Locate the cell with the specified text and output its [X, Y] center coordinate. 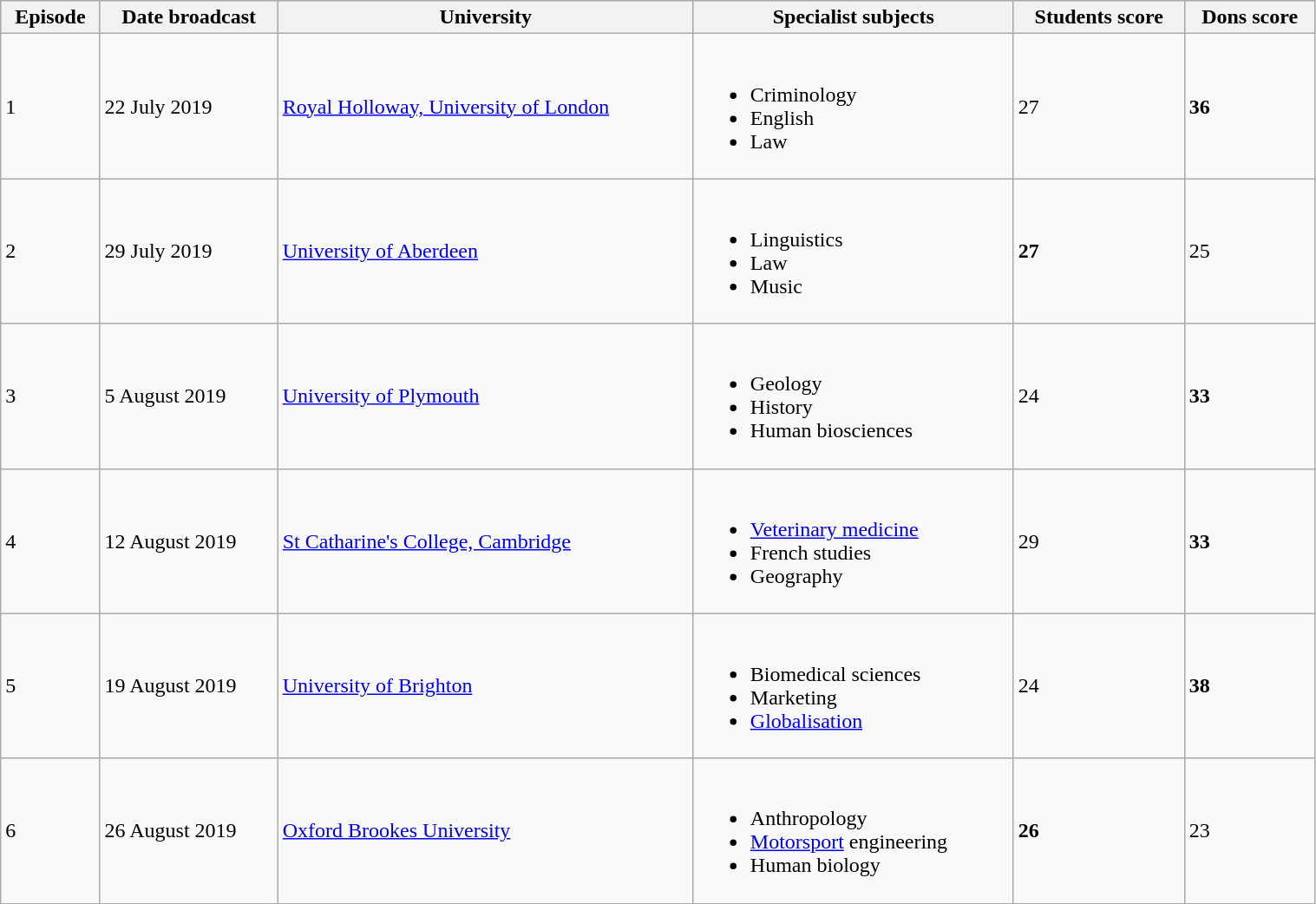
26 [1098, 831]
Veterinary medicineFrench studiesGeography [854, 541]
2 [50, 252]
1 [50, 106]
Dons score [1249, 17]
AnthropologyMotorsport engineeringHuman biology [854, 831]
38 [1249, 685]
Royal Holloway, University of London [486, 106]
23 [1249, 831]
GeologyHistoryHuman biosciences [854, 396]
22 July 2019 [189, 106]
Specialist subjects [854, 17]
University of Plymouth [486, 396]
36 [1249, 106]
Biomedical sciencesMarketingGlobalisation [854, 685]
Episode [50, 17]
12 August 2019 [189, 541]
6 [50, 831]
29 July 2019 [189, 252]
University [486, 17]
Date broadcast [189, 17]
5 August 2019 [189, 396]
19 August 2019 [189, 685]
University of Aberdeen [486, 252]
Oxford Brookes University [486, 831]
St Catharine's College, Cambridge [486, 541]
CriminologyEnglishLaw [854, 106]
25 [1249, 252]
5 [50, 685]
University of Brighton [486, 685]
3 [50, 396]
26 August 2019 [189, 831]
29 [1098, 541]
Students score [1098, 17]
4 [50, 541]
LinguisticsLawMusic [854, 252]
